Scan for the cell matching the given text and deliver its [X, Y] coordinate at center. 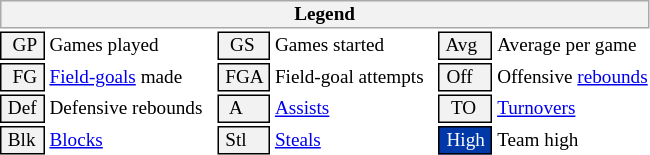
Team high [573, 140]
Average per game [573, 46]
Field-goal attempts [354, 77]
FG [22, 77]
High [466, 140]
Games started [354, 46]
Steals [354, 140]
Defensive rebounds [131, 108]
Turnovers [573, 108]
Avg [466, 46]
Games played [131, 46]
Off [466, 77]
Offensive rebounds [573, 77]
Blocks [131, 140]
Stl [244, 140]
FGA [244, 77]
GS [244, 46]
Def [22, 108]
GP [22, 46]
Legend [324, 14]
Field-goals made [131, 77]
Blk [22, 140]
Assists [354, 108]
TO [466, 108]
A [244, 108]
